Provide the (X, Y) coordinate of the cell's center where the given text is located.  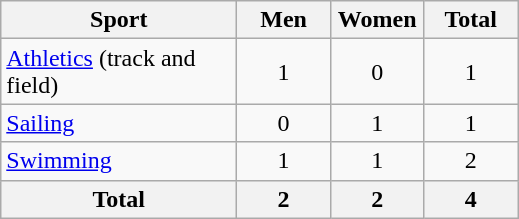
Men (284, 20)
Sport (119, 20)
Swimming (119, 161)
Sailing (119, 123)
Women (377, 20)
4 (471, 199)
Athletics (track and field) (119, 72)
